Provide the (x, y) coordinate of the cell's center where the given text is located.  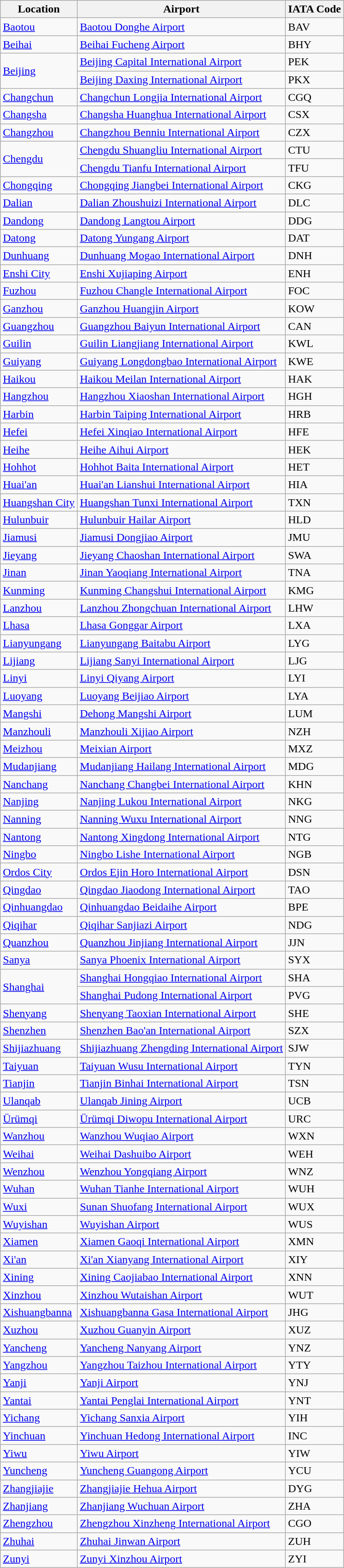
Harbin (39, 414)
Meixian Airport (181, 749)
KMG (314, 590)
Ulanqab Jining Airport (181, 1101)
Yichang (39, 1418)
Wuyishan (39, 1224)
KOW (314, 309)
Shenzhen (39, 1030)
Quanzhou (39, 942)
Datong Yungang Airport (181, 238)
Weihai Dashuibo Airport (181, 1154)
Xiamen (39, 1242)
CAN (314, 326)
BPE (314, 907)
NKG (314, 802)
DSN (314, 872)
Zhangjiajie (39, 1488)
TXN (314, 502)
Jieyang (39, 555)
ZYI (314, 1559)
Airport (181, 9)
Huai'an Lianshui International Airport (181, 484)
ZHA (314, 1506)
Taiyuan (39, 1066)
Changchun (39, 97)
LYI (314, 678)
Xinzhou (39, 1295)
Xishuangbanna Gasa International Airport (181, 1312)
YNJ (314, 1383)
Yanji Airport (181, 1383)
HLD (314, 520)
Lhasa Gonggar Airport (181, 626)
Hulunbuir (39, 520)
Zhengzhou Xinzheng International Airport (181, 1524)
SYX (314, 960)
Qiqihar (39, 925)
Nanchang Changbei International Airport (181, 784)
INC (314, 1436)
Xishuangbanna (39, 1312)
Heihe Aihui Airport (181, 449)
Jiamusi Dongjiao Airport (181, 538)
Tianjin Binhai International Airport (181, 1084)
HGH (314, 397)
Chengdu (39, 159)
Chengdu Tianfu International Airport (181, 167)
CZX (314, 132)
Zhanjiang Wuchuan Airport (181, 1506)
LYG (314, 643)
XUZ (314, 1330)
Fuzhou (39, 291)
Zunyi Xinzhou Airport (181, 1559)
Changchun Longjia International Airport (181, 97)
Fuzhou Changle International Airport (181, 291)
NZH (314, 731)
HRB (314, 414)
Jinan Yaoqiang International Airport (181, 573)
Jieyang Chaoshan International Airport (181, 555)
Shenyang Taoxian International Airport (181, 1013)
Qinhuangdao (39, 907)
Lianyungang (39, 643)
Xinzhou Wutaishan Airport (181, 1295)
Manzhouli Xijiao Airport (181, 731)
YTY (314, 1365)
Zunyi (39, 1559)
Jiamusi (39, 538)
Linyi Qiyang Airport (181, 678)
Qiqihar Sanjiazi Airport (181, 925)
Beijing Daxing International Airport (181, 80)
TNA (314, 573)
BHY (314, 44)
Quanzhou Jinjiang International Airport (181, 942)
Nanjing (39, 802)
Yichang Sanxia Airport (181, 1418)
Linyi (39, 678)
Zhanjiang (39, 1506)
TSN (314, 1084)
Sunan Shuofang International Airport (181, 1207)
Shanghai (39, 986)
Zhengzhou (39, 1524)
Jinan (39, 573)
Beijing (39, 71)
WEH (314, 1154)
Qinhuangdao Beidaihe Airport (181, 907)
NNG (314, 819)
Beihai Fucheng Airport (181, 44)
Guilin Liangjiang International Airport (181, 344)
Lijiang (39, 661)
Huangshan Tunxi International Airport (181, 502)
Harbin Taiping International Airport (181, 414)
DDG (314, 221)
Dandong Langtou Airport (181, 221)
Beihai (39, 44)
Huangshan City (39, 502)
Zhuhai Jinwan Airport (181, 1541)
Wuhan (39, 1189)
Mangshi (39, 713)
Yantai Penglai International Airport (181, 1401)
Ningbo Lishe International Airport (181, 855)
Dehong Mangshi Airport (181, 713)
Xining (39, 1277)
TFU (314, 167)
Shenzhen Bao'an International Airport (181, 1030)
Wuhan Tianhe International Airport (181, 1189)
Yinchuan (39, 1436)
Wenzhou (39, 1171)
Lanzhou (39, 608)
Yancheng (39, 1348)
HET (314, 467)
Yuncheng (39, 1471)
Hefei Xinqiao International Airport (181, 432)
DAT (314, 238)
SJW (314, 1048)
SHE (314, 1013)
XNN (314, 1277)
BAV (314, 27)
Wenzhou Yongqiang Airport (181, 1171)
Nantong Xingdong International Airport (181, 837)
Ganzhou (39, 309)
LUM (314, 713)
UCB (314, 1101)
Dunhuang (39, 256)
Nantong (39, 837)
WUT (314, 1295)
TAO (314, 890)
YIH (314, 1418)
Manzhouli (39, 731)
HFE (314, 432)
Lhasa (39, 626)
Shijiazhuang Zhengding International Airport (181, 1048)
Dalian (39, 203)
Shanghai Pudong International Airport (181, 995)
Hefei (39, 432)
Taiyuan Wusu International Airport (181, 1066)
YNT (314, 1401)
Sanya Phoenix International Airport (181, 960)
LJG (314, 661)
JMU (314, 538)
Ganzhou Huangjin Airport (181, 309)
Yiwu Airport (181, 1453)
NDG (314, 925)
MDG (314, 766)
Kunming Changshui International Airport (181, 590)
LHW (314, 608)
Baotou Donghe Airport (181, 27)
Hohhot Baita International Airport (181, 467)
Hulunbuir Hailar Airport (181, 520)
YIW (314, 1453)
CKG (314, 185)
YCU (314, 1471)
LYA (314, 696)
Guiyang Longdongbao International Airport (181, 361)
Dandong (39, 221)
DLC (314, 203)
Huai'an (39, 484)
Weihai (39, 1154)
DYG (314, 1488)
Enshi City (39, 273)
WUH (314, 1189)
FOC (314, 291)
LXA (314, 626)
ENH (314, 273)
Wanzhou Wuqiao Airport (181, 1136)
Ningbo (39, 855)
Luoyang (39, 696)
Ürümqi (39, 1119)
Yancheng Nanyang Airport (181, 1348)
Luoyang Beijiao Airport (181, 696)
Yangzhou Taizhou International Airport (181, 1365)
XMN (314, 1242)
Xining Caojiabao International Airport (181, 1277)
Heihe (39, 449)
SZX (314, 1030)
Yantai (39, 1401)
Kunming (39, 590)
Zhuhai (39, 1541)
Wanzhou (39, 1136)
Guangzhou (39, 326)
Location (39, 9)
Qingdao Jiaodong International Airport (181, 890)
Tianjin (39, 1084)
CGO (314, 1524)
HAK (314, 379)
KHN (314, 784)
Meizhou (39, 749)
Ürümqi Diwopu International Airport (181, 1119)
Xuzhou (39, 1330)
HIA (314, 484)
WUS (314, 1224)
WXN (314, 1136)
ZUH (314, 1541)
Chongqing Jiangbei International Airport (181, 185)
Changsha Huanghua International Airport (181, 115)
XIY (314, 1259)
PKX (314, 80)
Yangzhou (39, 1365)
URC (314, 1119)
Lanzhou Zhongchuan International Airport (181, 608)
Ordos City (39, 872)
TYN (314, 1066)
Xuzhou Guanyin Airport (181, 1330)
Changzhou Benniu International Airport (181, 132)
Yuncheng Guangong Airport (181, 1471)
Dalian Zhoushuizi International Airport (181, 203)
KWE (314, 361)
Shijiazhuang (39, 1048)
PVG (314, 995)
Datong (39, 238)
Baotou (39, 27)
Hangzhou (39, 397)
Dunhuang Mogao International Airport (181, 256)
MXZ (314, 749)
Chengdu Shuangliu International Airport (181, 150)
Nanning Wuxu International Airport (181, 819)
Haikou (39, 379)
Lijiang Sanyi International Airport (181, 661)
Zhangjiajie Hehua Airport (181, 1488)
Changsha (39, 115)
Shenyang (39, 1013)
Xiamen Gaoqi International Airport (181, 1242)
DNH (314, 256)
Mudanjiang Hailang International Airport (181, 766)
NGB (314, 855)
Enshi Xujiaping Airport (181, 273)
Wuyishan Airport (181, 1224)
Qingdao (39, 890)
Chongqing (39, 185)
Changzhou (39, 132)
Ordos Ejin Horo International Airport (181, 872)
YNZ (314, 1348)
Guangzhou Baiyun International Airport (181, 326)
Nanchang (39, 784)
PEK (314, 62)
Yanji (39, 1383)
SHA (314, 978)
JHG (314, 1312)
Guilin (39, 344)
Hangzhou Xiaoshan International Airport (181, 397)
Mudanjiang (39, 766)
SWA (314, 555)
Shanghai Hongqiao International Airport (181, 978)
JJN (314, 942)
Haikou Meilan International Airport (181, 379)
Lianyungang Baitabu Airport (181, 643)
NTG (314, 837)
Wuxi (39, 1207)
Nanning (39, 819)
Hohhot (39, 467)
WNZ (314, 1171)
Nanjing Lukou International Airport (181, 802)
Xi'an Xianyang International Airport (181, 1259)
Xi'an (39, 1259)
Guiyang (39, 361)
Beijing Capital International Airport (181, 62)
Yinchuan Hedong International Airport (181, 1436)
IATA Code (314, 9)
CTU (314, 150)
KWL (314, 344)
HEK (314, 449)
WUX (314, 1207)
Yiwu (39, 1453)
CGQ (314, 97)
CSX (314, 115)
Sanya (39, 960)
Ulanqab (39, 1101)
